Determine the (X, Y) coordinate at the center of the cell enclosing the given text.  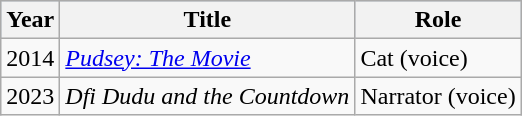
2014 (30, 58)
Role (438, 20)
Narrator (voice) (438, 96)
Title (208, 20)
Pudsey: The Movie (208, 58)
2023 (30, 96)
Dfi Dudu and the Countdown (208, 96)
Year (30, 20)
Cat (voice) (438, 58)
